Return the (X, Y) coordinate for the center point of the cell that contains the specified text.  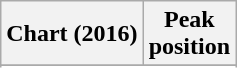
Peakposition (189, 34)
Chart (2016) (72, 34)
